Scan for the cell matching the given text and deliver its (X, Y) coordinate at center. 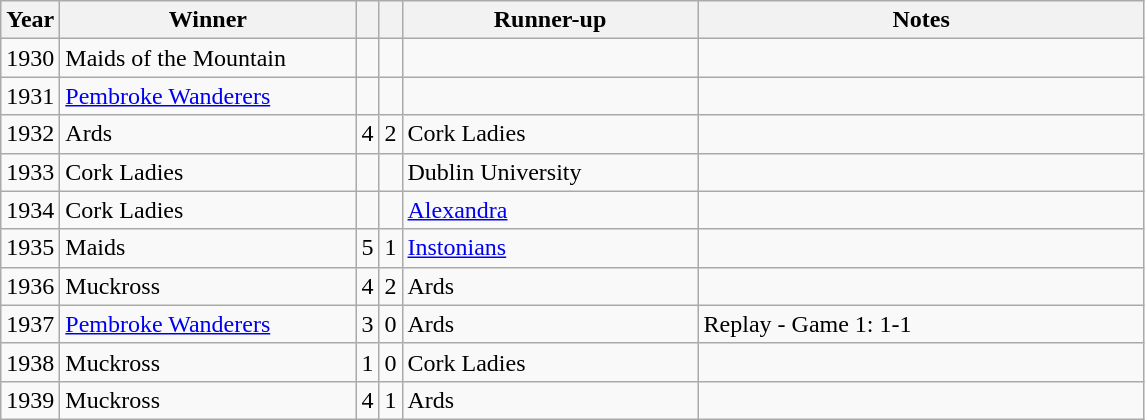
Runner-up (550, 20)
Maids of the Mountain (208, 58)
Alexandra (550, 210)
Dublin University (550, 172)
Maids (208, 248)
1930 (30, 58)
1932 (30, 134)
1935 (30, 248)
Instonians (550, 248)
1939 (30, 400)
Year (30, 20)
Notes (921, 20)
Replay - Game 1: 1-1 (921, 324)
3 (368, 324)
1937 (30, 324)
1936 (30, 286)
1933 (30, 172)
Winner (208, 20)
1938 (30, 362)
1934 (30, 210)
1931 (30, 96)
5 (368, 248)
